Find where the given text appears and provide that cell's center as (X, Y) coordinate. 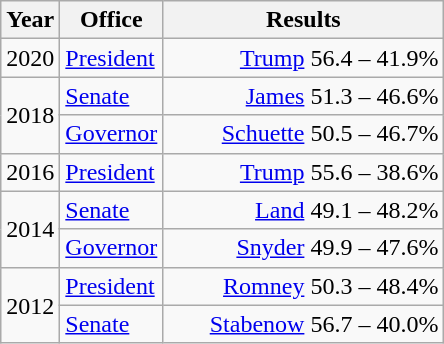
2018 (30, 115)
Office (112, 20)
Schuette 50.5 – 46.7% (304, 134)
Trump 55.6 – 38.6% (304, 172)
Trump 56.4 – 41.9% (304, 58)
2016 (30, 172)
Results (304, 20)
2020 (30, 58)
2012 (30, 305)
Year (30, 20)
Stabenow 56.7 – 40.0% (304, 324)
James 51.3 – 46.6% (304, 96)
2014 (30, 229)
Land 49.1 – 48.2% (304, 210)
Romney 50.3 – 48.4% (304, 286)
Snyder 49.9 – 47.6% (304, 248)
